Find where the given text appears and provide that cell's center as [x, y] coordinate. 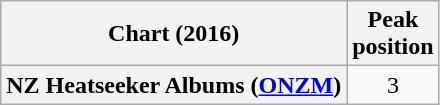
3 [393, 85]
Chart (2016) [174, 34]
NZ Heatseeker Albums (ONZM) [174, 85]
Peakposition [393, 34]
